Search for the cell housing the specified text and yield its (X, Y) center coordinate. 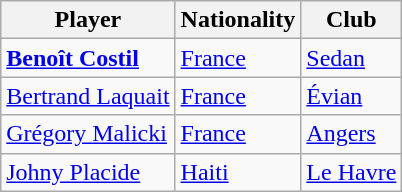
Bertrand Laquait (88, 96)
Benoît Costil (88, 58)
Grégory Malicki (88, 134)
Sedan (352, 58)
Johny Placide (88, 172)
Club (352, 20)
Player (88, 20)
Nationality (238, 20)
Angers (352, 134)
Le Havre (352, 172)
Évian (352, 96)
Haiti (238, 172)
